Extract the (X, Y) coordinate from the center of the cell holding the provided text.  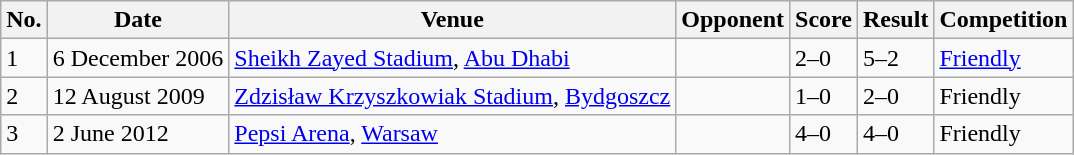
Pepsi Arena, Warsaw (452, 134)
Zdzisław Krzyszkowiak Stadium, Bydgoszcz (452, 96)
6 December 2006 (138, 58)
Opponent (733, 20)
2 (24, 96)
1–0 (824, 96)
5–2 (896, 58)
No. (24, 20)
1 (24, 58)
Sheikh Zayed Stadium, Abu Dhabi (452, 58)
Result (896, 20)
Competition (1004, 20)
12 August 2009 (138, 96)
2 June 2012 (138, 134)
3 (24, 134)
Score (824, 20)
Venue (452, 20)
Date (138, 20)
